Capture the cell that displays the provided text and extract its (X, Y) central coordinate. 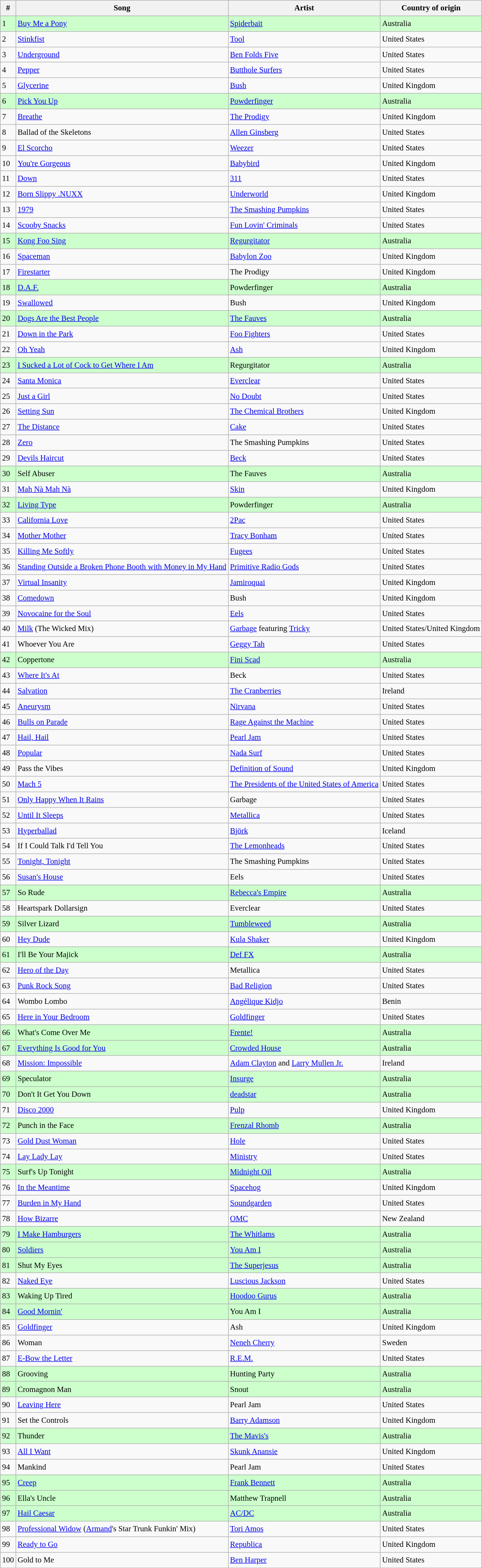
59 (8, 924)
Rebecca's Empire (304, 893)
Frente! (304, 1033)
Shut My Eyes (122, 1265)
94 (8, 1467)
29 (8, 458)
67 (8, 1048)
Waking Up Tired (122, 1296)
Weezer (304, 148)
In the Meantime (122, 1188)
Frank Bennett (304, 1482)
40 (8, 629)
Adam Clayton and Larry Mullen Jr. (304, 1064)
Wombo Lombo (122, 1001)
Pick You Up (122, 101)
Babybird (304, 164)
38 (8, 598)
Born Slippy .NUXX (122, 194)
90 (8, 1405)
Garbage featuring Tricky (304, 629)
Down in the Park (122, 334)
Bulls on Parade (122, 722)
Definition of Sound (304, 769)
The Presidents of the United States of America (304, 784)
24 (8, 380)
53 (8, 831)
R.E.M. (304, 1358)
10 (8, 164)
Glycerine (122, 86)
Hail Caesar (122, 1514)
61 (8, 955)
Comedown (122, 598)
41 (8, 645)
Garbage (304, 800)
Kong Foo Sing (122, 241)
Creep (122, 1482)
Ready to Go (122, 1545)
Thunder (122, 1436)
Grooving (122, 1374)
84 (8, 1312)
28 (8, 443)
43 (8, 676)
27 (8, 427)
Killing Me Softly (122, 552)
Iceland (431, 831)
2Pac (304, 520)
Fun Lovin' Criminals (304, 225)
Ballad of the Skeletons (122, 132)
97 (8, 1514)
Hey Dude (122, 939)
71 (8, 1110)
Tumbleweed (304, 924)
77 (8, 1203)
82 (8, 1281)
33 (8, 520)
Underground (122, 55)
60 (8, 939)
81 (8, 1265)
Cromagnon Man (122, 1390)
19 (8, 303)
Swallowed (122, 303)
32 (8, 505)
Fugees (304, 552)
311 (304, 179)
36 (8, 567)
Hyperballad (122, 831)
50 (8, 784)
Susan's House (122, 877)
Benin (431, 1001)
Insurge (304, 1079)
Rage Against the Machine (304, 722)
74 (8, 1157)
86 (8, 1343)
United States/United Kingdom (431, 629)
Snout (304, 1390)
Spacehog (304, 1188)
Just a Girl (122, 396)
87 (8, 1358)
Down (122, 179)
Don't It Get You Down (122, 1094)
Professional Widow (Armand's Star Trunk Funkin' Mix) (122, 1529)
47 (8, 737)
89 (8, 1390)
83 (8, 1296)
El Scorcho (122, 148)
37 (8, 582)
79 (8, 1234)
Here in Your Bedroom (122, 1017)
The Distance (122, 427)
The Mavis's (304, 1436)
4 (8, 70)
Foo Fighters (304, 334)
Matthew Trapnell (304, 1498)
Hero of the Day (122, 970)
Geggy Tah (304, 645)
5 (8, 86)
Gold to Me (122, 1560)
34 (8, 536)
Woman (122, 1343)
Allen Ginsberg (304, 132)
Scooby Snacks (122, 225)
49 (8, 769)
Heartspark Dollarsign (122, 909)
35 (8, 552)
Until It Sleeps (122, 815)
8 (8, 132)
Underworld (304, 194)
39 (8, 613)
Popular (122, 753)
Primitive Radio Gods (304, 567)
6 (8, 101)
73 (8, 1141)
Pulp (304, 1110)
AC/DC (304, 1514)
93 (8, 1451)
Living Type (122, 505)
Tonight, Tonight (122, 861)
22 (8, 349)
Ben Folds Five (304, 55)
92 (8, 1436)
Setting Sun (122, 412)
Song (122, 8)
Firestarter (122, 272)
Silver Lizard (122, 924)
Milk (The Wicked Mix) (122, 629)
Frenzal Rhomb (304, 1125)
Hoodoo Gurus (304, 1296)
99 (8, 1545)
How Bizarre (122, 1218)
54 (8, 846)
Hole (304, 1141)
1 (8, 24)
Whoever You Are (122, 645)
68 (8, 1064)
Gold Dust Woman (122, 1141)
Jamiroquai (304, 582)
69 (8, 1079)
Nada Surf (304, 753)
75 (8, 1172)
The Superjesus (304, 1265)
21 (8, 334)
18 (8, 288)
Hunting Party (304, 1374)
31 (8, 489)
45 (8, 706)
Surf's Up Tonight (122, 1172)
64 (8, 1001)
62 (8, 970)
Republica (304, 1545)
Artist (304, 8)
The Chemical Brothers (304, 412)
D.A.F. (122, 288)
16 (8, 256)
Tori Amos (304, 1529)
Salvation (122, 691)
72 (8, 1125)
If I Could Talk I'd Tell You (122, 846)
Hail, Hail (122, 737)
Zero (122, 443)
Neneh Cherry (304, 1343)
The Whitlams (304, 1234)
Kula Shaker (304, 939)
Def FX (304, 955)
2 (8, 40)
Where It's At (122, 676)
56 (8, 877)
Novocaine for the Soul (122, 613)
Nirvana (304, 706)
Soundgarden (304, 1203)
100 (8, 1560)
Only Happy When It Rains (122, 800)
91 (8, 1421)
30 (8, 474)
Midnight Oil (304, 1172)
48 (8, 753)
Buy Me a Pony (122, 24)
Ella's Uncle (122, 1498)
I'll Be Your Majick (122, 955)
23 (8, 365)
Devils Haircut (122, 458)
65 (8, 1017)
80 (8, 1250)
Burden in My Hand (122, 1203)
Cake (304, 427)
14 (8, 225)
78 (8, 1218)
Coppertone (122, 660)
51 (8, 800)
88 (8, 1374)
Dogs Are the Best People (122, 319)
Punch in the Face (122, 1125)
Mission: Impossible (122, 1064)
57 (8, 893)
I Make Hamburgers (122, 1234)
Pass the Vibes (122, 769)
1979 (122, 210)
Aneurysm (122, 706)
You're Gorgeous (122, 164)
Sweden (431, 1343)
Standing Outside a Broken Phone Booth with Money in My Hand (122, 567)
I Sucked a Lot of Cock to Get Where I Am (122, 365)
13 (8, 210)
Punk Rock Song (122, 986)
98 (8, 1529)
So Rude (122, 893)
E-Bow the Letter (122, 1358)
Fini Scad (304, 660)
Skin (304, 489)
# (8, 8)
25 (8, 396)
Barry Adamson (304, 1421)
Self Abuser (122, 474)
Breathe (122, 116)
Virtual Insanity (122, 582)
Luscious Jackson (304, 1281)
All I Want (122, 1451)
Spiderbait (304, 24)
17 (8, 272)
Mankind (122, 1467)
Ben Harper (304, 1560)
Disco 2000 (122, 1110)
The Lemonheads (304, 846)
95 (8, 1482)
63 (8, 986)
Pepper (122, 70)
Ministry (304, 1157)
Set the Controls (122, 1421)
Skunk Anansie (304, 1451)
Tracy Bonham (304, 536)
9 (8, 148)
Angélique Kidjo (304, 1001)
Bad Religion (304, 986)
Country of origin (431, 8)
OMC (304, 1218)
96 (8, 1498)
California Love (122, 520)
3 (8, 55)
Oh Yeah (122, 349)
Leaving Here (122, 1405)
Soldiers (122, 1250)
46 (8, 722)
Everything Is Good for You (122, 1048)
76 (8, 1188)
58 (8, 909)
42 (8, 660)
No Doubt (304, 396)
New Zealand (431, 1218)
Mach 5 (122, 784)
66 (8, 1033)
26 (8, 412)
Speculator (122, 1079)
15 (8, 241)
12 (8, 194)
44 (8, 691)
20 (8, 319)
Tool (304, 40)
55 (8, 861)
Spaceman (122, 256)
deadstar (304, 1094)
Santa Monica (122, 380)
7 (8, 116)
Björk (304, 831)
85 (8, 1327)
What's Come Over Me (122, 1033)
11 (8, 179)
Naked Eye (122, 1281)
Lay Lady Lay (122, 1157)
Mah Nà Mah Nà (122, 489)
Butthole Surfers (304, 70)
70 (8, 1094)
The Cranberries (304, 691)
Good Mornin' (122, 1312)
Babylon Zoo (304, 256)
Crowded House (304, 1048)
Stinkfist (122, 40)
52 (8, 815)
Mother Mother (122, 536)
